Output the [X, Y] coordinate of the center of the cell containing the given text.  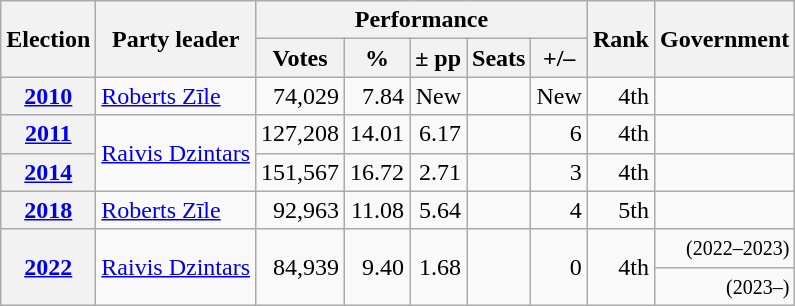
84,939 [300, 267]
(2022–2023) [724, 248]
2010 [48, 96]
Votes [300, 58]
2022 [48, 267]
74,029 [300, 96]
92,963 [300, 210]
3 [559, 172]
4 [559, 210]
+/– [559, 58]
151,567 [300, 172]
127,208 [300, 134]
± pp [438, 58]
16.72 [378, 172]
5th [620, 210]
Government [724, 39]
7.84 [378, 96]
Performance [422, 20]
2018 [48, 210]
9.40 [378, 267]
% [378, 58]
2.71 [438, 172]
1.68 [438, 267]
11.08 [378, 210]
Rank [620, 39]
14.01 [378, 134]
Election [48, 39]
(2023–) [724, 286]
6 [559, 134]
Seats [499, 58]
0 [559, 267]
6.17 [438, 134]
Party leader [176, 39]
2014 [48, 172]
5.64 [438, 210]
2011 [48, 134]
